For the text-containing cell, return its midpoint in (X, Y) coordinate format. 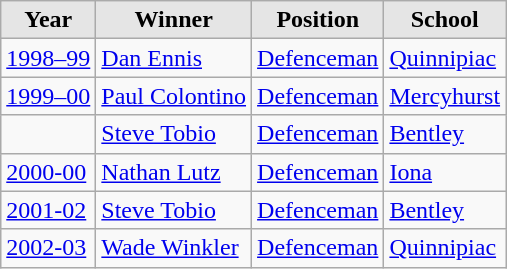
Mercyhurst (445, 96)
Winner (174, 20)
Position (318, 20)
Wade Winkler (174, 248)
Paul Colontino (174, 96)
School (445, 20)
2001-02 (48, 210)
2000-00 (48, 172)
1998–99 (48, 58)
Year (48, 20)
Iona (445, 172)
2002-03 (48, 248)
Dan Ennis (174, 58)
Nathan Lutz (174, 172)
1999–00 (48, 96)
